Provide the (x, y) coordinate of the cell's center where the given text is located.  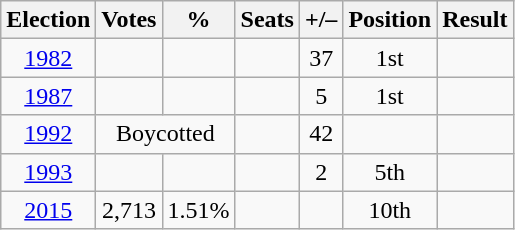
Votes (129, 20)
5th (390, 172)
% (198, 20)
1992 (48, 134)
Boycotted (166, 134)
1987 (48, 96)
10th (390, 210)
1993 (48, 172)
2,713 (129, 210)
5 (320, 96)
Election (48, 20)
Seats (267, 20)
2 (320, 172)
42 (320, 134)
Position (390, 20)
37 (320, 58)
1982 (48, 58)
1.51% (198, 210)
2015 (48, 210)
Result (475, 20)
+/– (320, 20)
